From the cell containing the given text, extract its center point as (X, Y) coordinate. 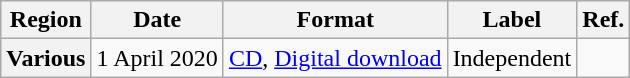
Format (335, 20)
Ref. (604, 20)
Region (46, 20)
Label (512, 20)
Various (46, 58)
Date (157, 20)
CD, Digital download (335, 58)
1 April 2020 (157, 58)
Independent (512, 58)
